Output the [x, y] coordinate of the center of the cell containing the given text.  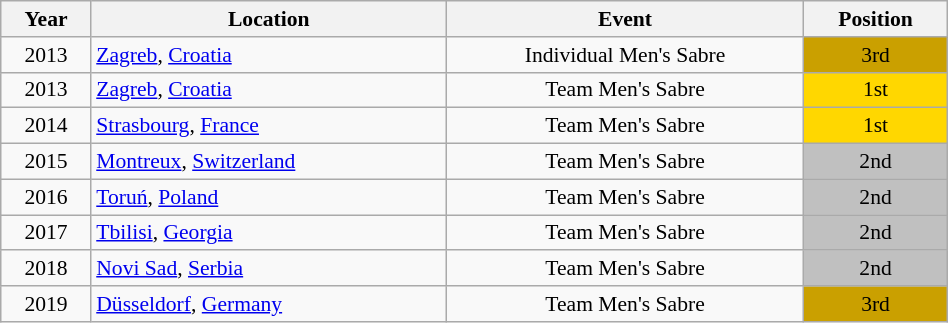
Tbilisi, Georgia [268, 233]
Strasbourg, France [268, 126]
2019 [46, 304]
Position [876, 19]
Montreux, Switzerland [268, 162]
2015 [46, 162]
Year [46, 19]
2014 [46, 126]
Toruń, Poland [268, 197]
Individual Men's Sabre [625, 55]
2017 [46, 233]
Location [268, 19]
Novi Sad, Serbia [268, 269]
2016 [46, 197]
Event [625, 19]
Düsseldorf, Germany [268, 304]
2018 [46, 269]
